Return (X, Y) of the center of cell containing provided text 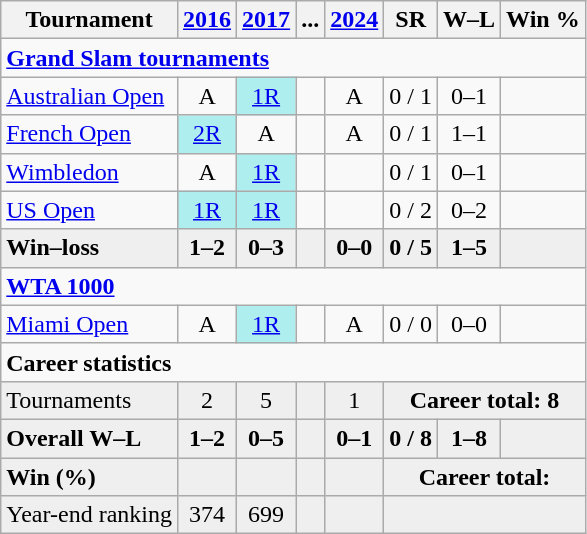
US Open (90, 210)
Overall W–L (90, 438)
374 (208, 515)
2016 (208, 20)
1–1 (470, 134)
2024 (354, 20)
0–3 (266, 248)
1 (354, 400)
Tournament (90, 20)
0 / 8 (411, 438)
W–L (470, 20)
0 / 2 (411, 210)
Grand Slam tournaments (293, 58)
Career total: (484, 477)
... (310, 20)
0–2 (470, 210)
Win (%) (90, 477)
French Open (90, 134)
2R (208, 134)
Win % (544, 20)
Miami Open (90, 324)
699 (266, 515)
1–8 (470, 438)
0–5 (266, 438)
Wimbledon (90, 172)
Australian Open (90, 96)
Year-end ranking (90, 515)
5 (266, 400)
1–5 (470, 248)
2017 (266, 20)
0 / 5 (411, 248)
WTA 1000 (293, 286)
Tournaments (90, 400)
Win–loss (90, 248)
2 (208, 400)
Career total: 8 (484, 400)
0 / 0 (411, 324)
Career statistics (293, 362)
SR (411, 20)
